Extract the (x, y) coordinate from the center of the cell holding the provided text.  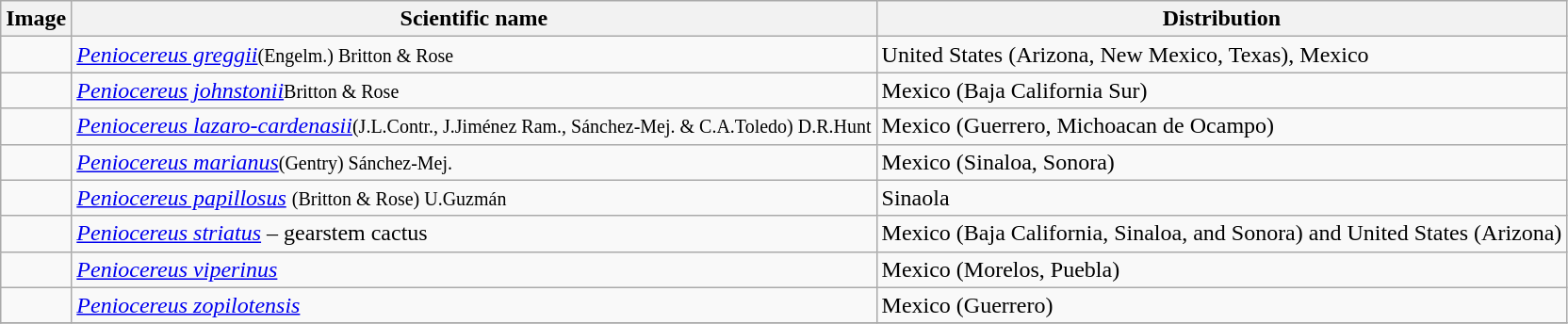
Mexico (Morelos, Puebla) (1221, 269)
Mexico (Sinaloa, Sonora) (1221, 162)
Peniocereus viperinus (474, 269)
Sinaola (1221, 198)
Mexico (Guerrero) (1221, 305)
Image (36, 19)
Peniocereus lazaro-cardenasii(J.L.Contr., J.Jiménez Ram., Sánchez-Mej. & C.A.Toledo) D.R.Hunt (474, 126)
Mexico (Baja California Sur) (1221, 90)
Distribution (1221, 19)
Peniocereus greggii(Engelm.) Britton & Rose (474, 55)
Peniocereus johnstoniiBritton & Rose (474, 90)
United States (Arizona, New Mexico, Texas), Mexico (1221, 55)
Mexico (Guerrero, Michoacan de Ocampo) (1221, 126)
Peniocereus papillosus (Britton & Rose) U.Guzmán (474, 198)
Peniocereus marianus(Gentry) Sánchez-Mej. (474, 162)
Peniocereus zopilotensis (474, 305)
Peniocereus striatus – gearstem cactus (474, 234)
Scientific name (474, 19)
Mexico (Baja California, Sinaloa, and Sonora) and United States (Arizona) (1221, 234)
